Scan for the cell matching the given text and deliver its (X, Y) coordinate at center. 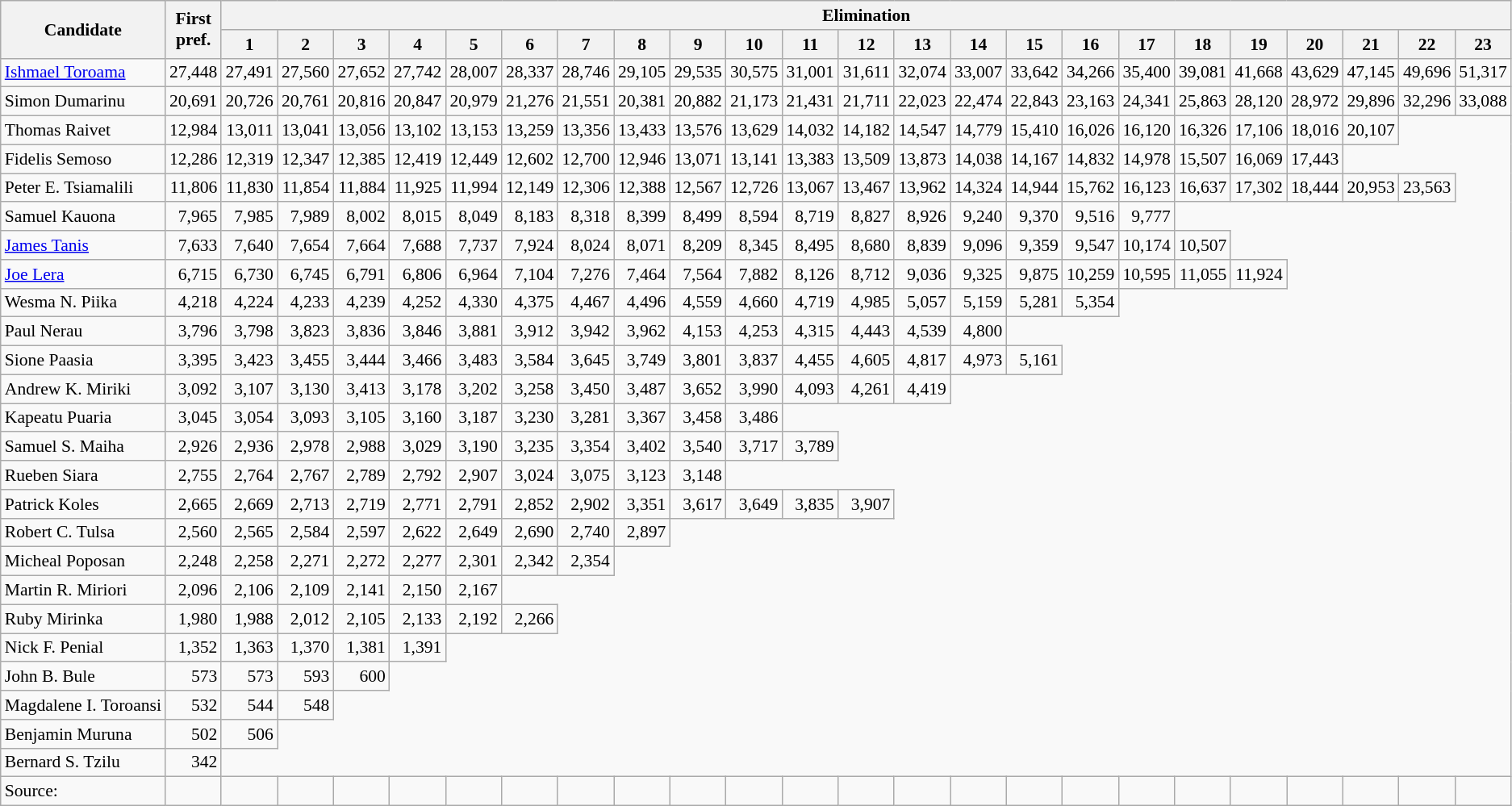
5,159 (978, 303)
2,150 (418, 591)
13,383 (810, 159)
10,595 (1146, 274)
3,801 (697, 361)
6 (529, 44)
4,467 (586, 303)
12,149 (529, 188)
11,854 (305, 188)
1,363 (249, 648)
3,798 (249, 332)
Candidate (83, 29)
20,953 (1370, 188)
8,183 (529, 217)
2,258 (249, 562)
1,980 (194, 619)
3,190 (473, 447)
28,746 (586, 73)
342 (194, 762)
17 (1146, 44)
16,637 (1202, 188)
4,985 (867, 303)
13,041 (305, 131)
6,791 (361, 274)
4 (418, 44)
12,347 (305, 159)
Source: (83, 791)
1,988 (249, 619)
15,507 (1202, 159)
13,873 (921, 159)
Fidelis Semoso (83, 159)
593 (305, 677)
Joe Lera (83, 274)
3,584 (529, 361)
13,153 (473, 131)
7,464 (642, 274)
8,318 (586, 217)
35,400 (1146, 73)
8,680 (867, 245)
3,796 (194, 332)
7,564 (697, 274)
10,259 (1091, 274)
6,745 (305, 274)
3,202 (473, 389)
2,597 (361, 532)
20,882 (697, 102)
2,133 (418, 619)
4,253 (754, 332)
21 (1370, 44)
2,988 (361, 447)
4,233 (305, 303)
Firstpref. (194, 29)
49,696 (1426, 73)
3,990 (754, 389)
5,057 (921, 303)
Robert C. Tulsa (83, 532)
3,395 (194, 361)
32,296 (1426, 102)
2,109 (305, 591)
7,989 (305, 217)
3,075 (586, 475)
2,713 (305, 504)
Paul Nerau (83, 332)
4,455 (810, 361)
4,375 (529, 303)
3,054 (249, 418)
Nick F. Penial (83, 648)
7,737 (473, 245)
3,649 (754, 504)
13,011 (249, 131)
8,827 (867, 217)
5,354 (1091, 303)
6,964 (473, 274)
11 (810, 44)
13,056 (361, 131)
9,777 (1146, 217)
14 (978, 44)
20,691 (194, 102)
2,622 (418, 532)
24,341 (1146, 102)
3,749 (642, 361)
3,024 (529, 475)
9,096 (978, 245)
12 (867, 44)
23,163 (1091, 102)
2,271 (305, 562)
2,301 (473, 562)
29,105 (642, 73)
30,575 (754, 73)
2,584 (305, 532)
14,324 (978, 188)
3,105 (361, 418)
11,055 (1202, 274)
21,711 (867, 102)
4,261 (867, 389)
16,120 (1146, 131)
16 (1091, 44)
8,594 (754, 217)
3,483 (473, 361)
John B. Bule (83, 677)
6,730 (249, 274)
14,167 (1034, 159)
Andrew K. Miriki (83, 389)
Elimination (866, 15)
3,645 (586, 361)
16,069 (1259, 159)
2,740 (586, 532)
11,925 (418, 188)
13,509 (867, 159)
21,551 (586, 102)
22,843 (1034, 102)
12,419 (418, 159)
3,123 (642, 475)
22 (1426, 44)
3 (361, 44)
3,413 (361, 389)
7,924 (529, 245)
Martin R. Miriori (83, 591)
2,936 (249, 447)
2,771 (418, 504)
3,160 (418, 418)
2,665 (194, 504)
31,001 (810, 73)
2,106 (249, 591)
8,499 (697, 217)
3,540 (697, 447)
7,882 (754, 274)
27,652 (361, 73)
3,093 (305, 418)
2,096 (194, 591)
14,547 (921, 131)
Samuel S. Maiha (83, 447)
2,907 (473, 475)
2,277 (418, 562)
13,433 (642, 131)
51,317 (1483, 73)
Magdalene I. Toroansi (83, 705)
43,629 (1315, 73)
8,712 (867, 274)
12,602 (529, 159)
3,942 (586, 332)
28,007 (473, 73)
4,539 (921, 332)
2,902 (586, 504)
3,717 (754, 447)
12,449 (473, 159)
17,302 (1259, 188)
13,141 (754, 159)
2 (305, 44)
1 (249, 44)
2,565 (249, 532)
Thomas Raivet (83, 131)
2,192 (473, 619)
4,660 (754, 303)
3,836 (361, 332)
4,419 (921, 389)
22,474 (978, 102)
4,443 (867, 332)
9 (697, 44)
2,167 (473, 591)
7,985 (249, 217)
6,806 (418, 274)
9,516 (1091, 217)
13,629 (754, 131)
8,719 (810, 217)
23,563 (1426, 188)
3,107 (249, 389)
2,354 (586, 562)
2,897 (642, 532)
7,965 (194, 217)
10,507 (1202, 245)
3,045 (194, 418)
3,230 (529, 418)
2,248 (194, 562)
13,071 (697, 159)
20,381 (642, 102)
Ishmael Toroama (83, 73)
2,852 (529, 504)
3,354 (586, 447)
3,178 (418, 389)
33,007 (978, 73)
12,726 (754, 188)
8,345 (754, 245)
47,145 (1370, 73)
7,633 (194, 245)
4,559 (697, 303)
16,326 (1202, 131)
13,356 (586, 131)
4,719 (810, 303)
2,105 (361, 619)
12,700 (586, 159)
8,839 (921, 245)
8,126 (810, 274)
34,266 (1091, 73)
2,342 (529, 562)
5 (473, 44)
9,875 (1034, 274)
13,067 (810, 188)
8,209 (697, 245)
20,107 (1370, 131)
5,281 (1034, 303)
3,846 (418, 332)
7,688 (418, 245)
20 (1315, 44)
3,962 (642, 332)
20,979 (473, 102)
20,816 (361, 102)
2,755 (194, 475)
2,266 (529, 619)
3,130 (305, 389)
22,023 (921, 102)
3,402 (642, 447)
11,994 (473, 188)
32,074 (921, 73)
3,881 (473, 332)
2,669 (249, 504)
11,924 (1259, 274)
4,239 (361, 303)
2,690 (529, 532)
Simon Dumarinu (83, 102)
18 (1202, 44)
Ruby Mirinka (83, 619)
3,450 (586, 389)
27,448 (194, 73)
33,642 (1034, 73)
20,726 (249, 102)
17,443 (1315, 159)
13,102 (418, 131)
3,029 (418, 447)
9,547 (1091, 245)
3,423 (249, 361)
41,668 (1259, 73)
12,319 (249, 159)
1,370 (305, 648)
10,174 (1146, 245)
4,252 (418, 303)
4,093 (810, 389)
4,218 (194, 303)
13,259 (529, 131)
18,016 (1315, 131)
4,973 (978, 361)
27,560 (305, 73)
Bernard S. Tzilu (83, 762)
11,884 (361, 188)
2,789 (361, 475)
Kapeatu Puaria (83, 418)
Benjamin Muruna (83, 734)
8 (642, 44)
31,611 (867, 73)
21,276 (529, 102)
1,381 (361, 648)
11,806 (194, 188)
Micheal Poposan (83, 562)
8,002 (361, 217)
21,431 (810, 102)
14,038 (978, 159)
8,015 (418, 217)
15,410 (1034, 131)
1,352 (194, 648)
8,071 (642, 245)
4,817 (921, 361)
Peter E. Tsiamalili (83, 188)
13,576 (697, 131)
28,972 (1315, 102)
3,486 (754, 418)
3,281 (586, 418)
13,962 (921, 188)
4,800 (978, 332)
12,306 (586, 188)
3,835 (810, 504)
7,276 (586, 274)
2,719 (361, 504)
12,984 (194, 131)
27,491 (249, 73)
Sione Paasia (83, 361)
21,173 (754, 102)
28,120 (1259, 102)
12,385 (361, 159)
14,032 (810, 131)
20,761 (305, 102)
8,024 (586, 245)
3,652 (697, 389)
3,455 (305, 361)
3,187 (473, 418)
2,791 (473, 504)
14,832 (1091, 159)
3,837 (754, 361)
548 (305, 705)
3,258 (529, 389)
9,370 (1034, 217)
502 (194, 734)
17,106 (1259, 131)
29,896 (1370, 102)
3,444 (361, 361)
600 (361, 677)
9,036 (921, 274)
2,764 (249, 475)
8,495 (810, 245)
8,049 (473, 217)
16,026 (1091, 131)
12,286 (194, 159)
2,978 (305, 447)
20,847 (418, 102)
4,605 (867, 361)
16,123 (1146, 188)
3,458 (697, 418)
506 (249, 734)
14,978 (1146, 159)
4,224 (249, 303)
3,823 (305, 332)
7,640 (249, 245)
2,012 (305, 619)
9,325 (978, 274)
28,337 (529, 73)
25,863 (1202, 102)
19 (1259, 44)
2,141 (361, 591)
27,742 (418, 73)
6,715 (194, 274)
12,567 (697, 188)
2,560 (194, 532)
2,272 (361, 562)
7,654 (305, 245)
7 (586, 44)
23 (1483, 44)
2,926 (194, 447)
8,399 (642, 217)
18,444 (1315, 188)
10 (754, 44)
33,088 (1483, 102)
3,466 (418, 361)
8,926 (921, 217)
3,789 (810, 447)
3,235 (529, 447)
3,148 (697, 475)
2,649 (473, 532)
3,487 (642, 389)
3,912 (529, 332)
7,104 (529, 274)
15 (1034, 44)
7,664 (361, 245)
Patrick Koles (83, 504)
12,946 (642, 159)
9,240 (978, 217)
3,092 (194, 389)
4,496 (642, 303)
Samuel Kauona (83, 217)
James Tanis (83, 245)
544 (249, 705)
2,767 (305, 475)
3,907 (867, 504)
3,367 (642, 418)
1,391 (418, 648)
4,315 (810, 332)
3,617 (697, 504)
14,779 (978, 131)
12,388 (642, 188)
11,830 (249, 188)
29,535 (697, 73)
4,153 (697, 332)
2,792 (418, 475)
14,944 (1034, 188)
4,330 (473, 303)
9,359 (1034, 245)
Rueben Siara (83, 475)
14,182 (867, 131)
39,081 (1202, 73)
Wesma N. Piika (83, 303)
13 (921, 44)
15,762 (1091, 188)
3,351 (642, 504)
13,467 (867, 188)
5,161 (1034, 361)
532 (194, 705)
